From the cell containing the given text, extract its center point as [X, Y] coordinate. 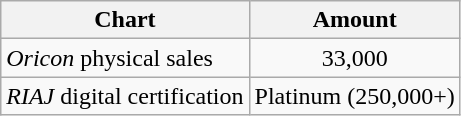
RIAJ digital certification [125, 96]
Chart [125, 20]
33,000 [354, 58]
Platinum (250,000+) [354, 96]
Amount [354, 20]
Oricon physical sales [125, 58]
